Output the (x, y) coordinate of the center of the cell containing the given text.  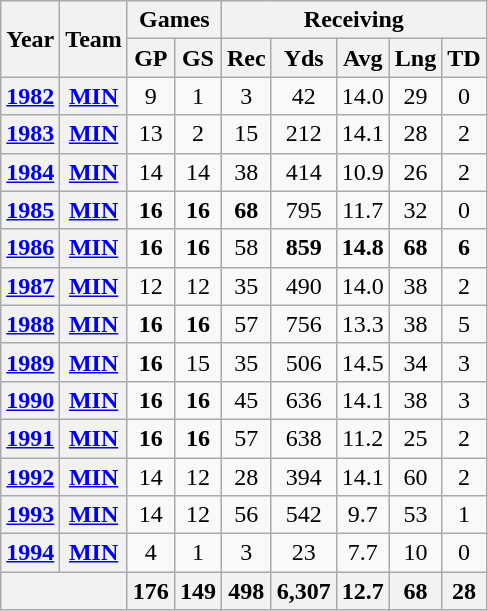
1987 (30, 286)
498 (246, 591)
638 (304, 438)
12.7 (362, 591)
414 (304, 172)
60 (415, 477)
14.5 (362, 362)
29 (415, 96)
Year (30, 39)
1982 (30, 96)
58 (246, 248)
636 (304, 400)
1992 (30, 477)
5 (464, 324)
1990 (30, 400)
23 (304, 553)
1988 (30, 324)
859 (304, 248)
TD (464, 58)
1991 (30, 438)
6 (464, 248)
795 (304, 210)
Lng (415, 58)
45 (246, 400)
1985 (30, 210)
GS (198, 58)
1983 (30, 134)
9 (150, 96)
506 (304, 362)
212 (304, 134)
GP (150, 58)
9.7 (362, 515)
11.2 (362, 438)
6,307 (304, 591)
34 (415, 362)
Games (174, 20)
394 (304, 477)
1989 (30, 362)
756 (304, 324)
490 (304, 286)
Team (94, 39)
11.7 (362, 210)
1984 (30, 172)
14.8 (362, 248)
7.7 (362, 553)
1994 (30, 553)
26 (415, 172)
25 (415, 438)
32 (415, 210)
542 (304, 515)
Rec (246, 58)
13 (150, 134)
53 (415, 515)
Receiving (354, 20)
4 (150, 553)
13.3 (362, 324)
10.9 (362, 172)
Yds (304, 58)
176 (150, 591)
1993 (30, 515)
10 (415, 553)
56 (246, 515)
Avg (362, 58)
1986 (30, 248)
149 (198, 591)
42 (304, 96)
